Output the [X, Y] coordinate of the center of the cell containing the given text.  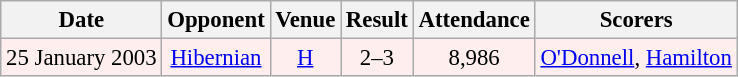
Hibernian [216, 58]
O'Donnell, Hamilton [636, 58]
Date [82, 20]
25 January 2003 [82, 58]
Opponent [216, 20]
8,986 [474, 58]
2–3 [378, 58]
Attendance [474, 20]
Result [378, 20]
H [306, 58]
Scorers [636, 20]
Venue [306, 20]
